Extract the [X, Y] coordinate from the center of the cell holding the provided text.  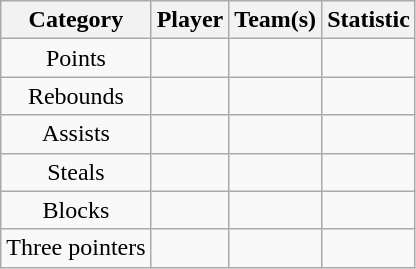
Three pointers [76, 248]
Assists [76, 134]
Steals [76, 172]
Statistic [369, 20]
Category [76, 20]
Player [190, 20]
Rebounds [76, 96]
Team(s) [276, 20]
Blocks [76, 210]
Points [76, 58]
